Output the [X, Y] coordinate of the center of the cell containing the given text.  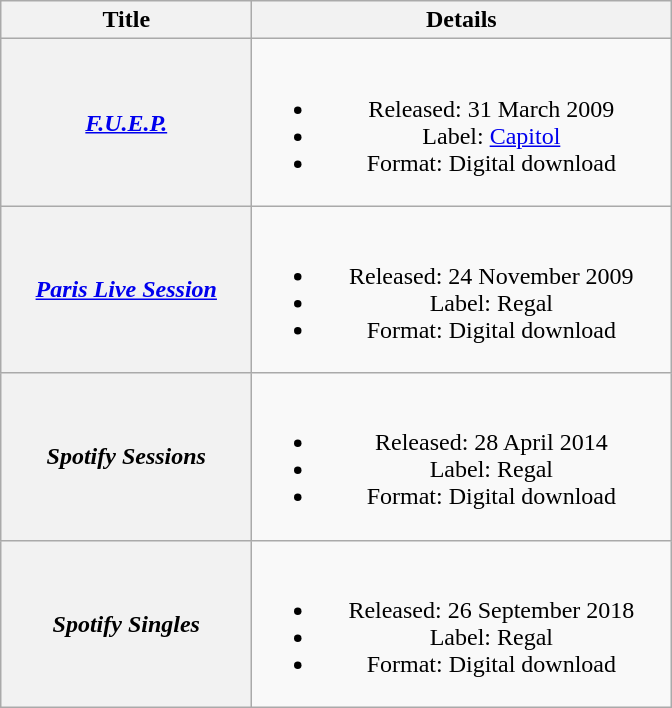
Released: 31 March 2009Label: CapitolFormat: Digital download [462, 122]
F.U.E.P. [126, 122]
Released: 24 November 2009Label: RegalFormat: Digital download [462, 290]
Spotify Singles [126, 624]
Released: 28 April 2014Label: RegalFormat: Digital download [462, 456]
Title [126, 20]
Released: 26 September 2018Label: RegalFormat: Digital download [462, 624]
Details [462, 20]
Paris Live Session [126, 290]
Spotify Sessions [126, 456]
